Identify which cell holds the provided text, then report its (x, y) central coordinate. 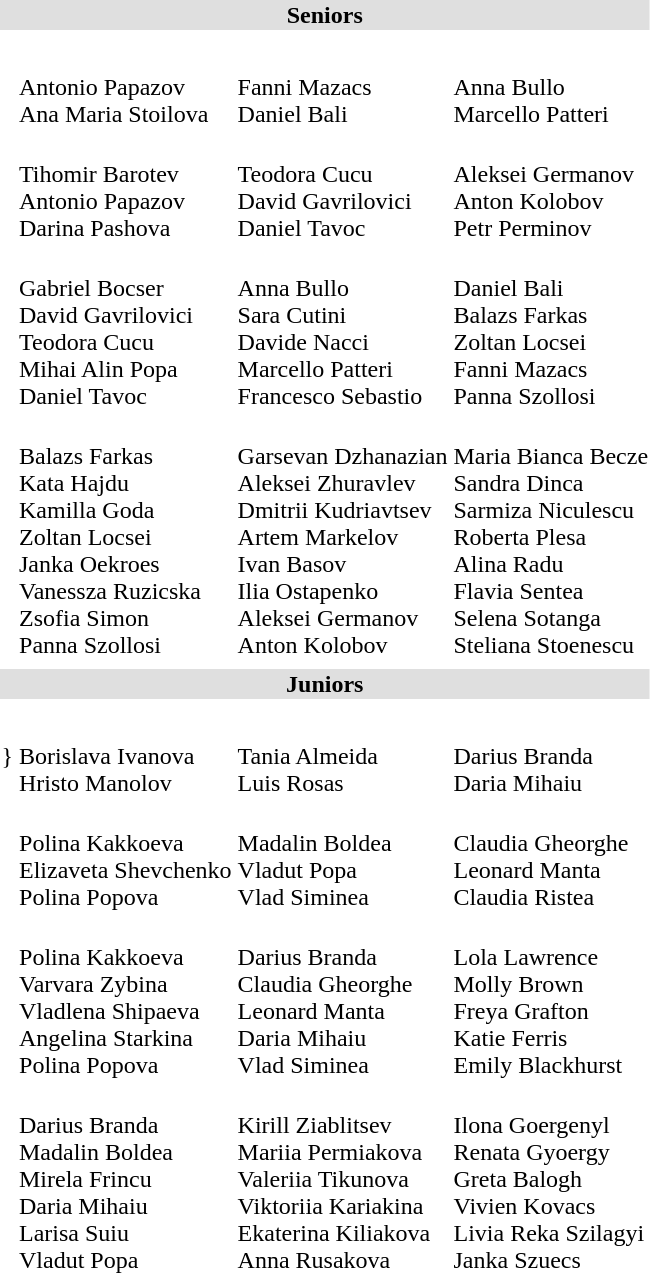
Lola LawrenceMolly BrownFreya GraftonKatie FerrisEmily Blackhurst (551, 998)
Gabriel BocserDavid GavriloviciTeodora CucuMihai Alin PopaDaniel Tavoc (126, 328)
Tihomir BarotevAntonio PapazovDarina Pashova (126, 188)
Maria Bianca BeczeSandra DincaSarmiza NiculescuRoberta PlesaAlina RaduFlavia SenteaSelena SotangaSteliana Stoenescu (551, 537)
Polina KakkoevaElizaveta ShevchenkoPolina Popova (126, 856)
Fanni MazacsDaniel Bali (342, 87)
Madalin BoldeaVladut PopaVlad Siminea (342, 856)
} (8, 756)
Darius BrandaDaria Mihaiu (551, 756)
Antonio PapazovAna Maria Stoilova (126, 87)
Polina KakkoevaVarvara ZybinaVladlena ShipaevaAngelina StarkinaPolina Popova (126, 998)
Daniel BaliBalazs FarkasZoltan LocseiFanni MazacsPanna Szollosi (551, 328)
Juniors (325, 684)
Claudia GheorgheLeonard MantaClaudia Ristea (551, 856)
Anna BulloMarcello Patteri (551, 87)
Balazs FarkasKata HajduKamilla GodaZoltan LocseiJanka OekroesVanessza RuzicskaZsofia SimonPanna Szollosi (126, 537)
Tania AlmeidaLuis Rosas (342, 756)
Teodora CucuDavid GavriloviciDaniel Tavoc (342, 188)
Aleksei GermanovAnton KolobovPetr Perminov (551, 188)
Seniors (325, 15)
Borislava IvanovaHristo Manolov (126, 756)
Garsevan DzhanazianAleksei ZhuravlevDmitrii KudriavtsevArtem MarkelovIvan BasovIlia OstapenkoAleksei GermanovAnton Kolobov (342, 537)
Anna BulloSara CutiniDavide NacciMarcello PatteriFrancesco Sebastio (342, 328)
Darius BrandaClaudia GheorgheLeonard MantaDaria MihaiuVlad Siminea (342, 998)
